From the cell containing the given text, extract its center point as (x, y) coordinate. 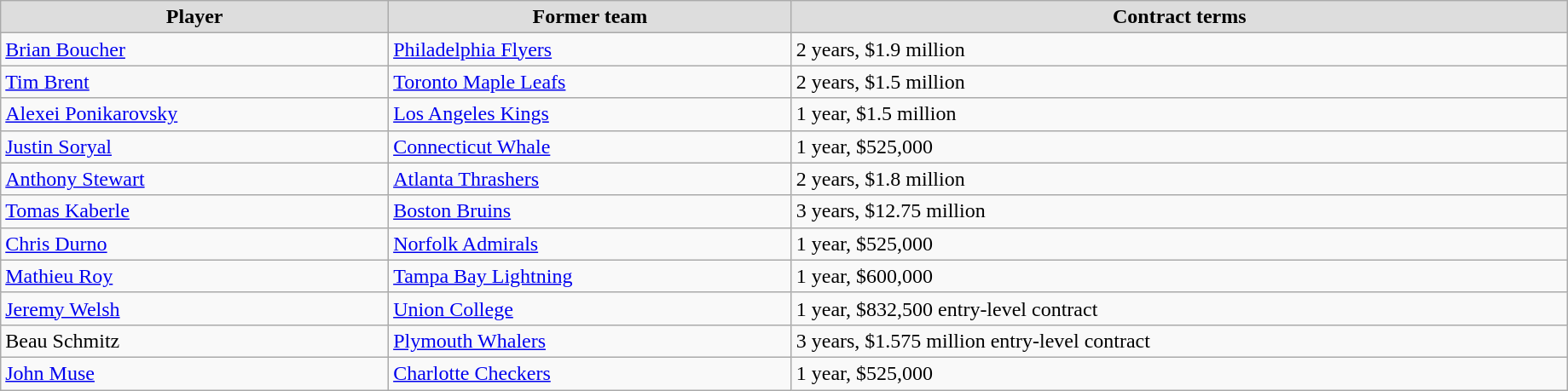
Charlotte Checkers (590, 373)
Los Angeles Kings (590, 114)
Mathieu Roy (194, 276)
1 year, $832,500 entry-level contract (1179, 308)
Contract terms (1179, 17)
Boston Bruins (590, 211)
Atlanta Thrashers (590, 179)
Toronto Maple Leafs (590, 82)
Beau Schmitz (194, 341)
Justin Soryal (194, 147)
3 years, $1.575 million entry-level contract (1179, 341)
Tomas Kaberle (194, 211)
Player (194, 17)
Chris Durno (194, 244)
2 years, $1.9 million (1179, 49)
2 years, $1.5 million (1179, 82)
Union College (590, 308)
2 years, $1.8 million (1179, 179)
1 year, $1.5 million (1179, 114)
Norfolk Admirals (590, 244)
3 years, $12.75 million (1179, 211)
Jeremy Welsh (194, 308)
Former team (590, 17)
Brian Boucher (194, 49)
John Muse (194, 373)
Connecticut Whale (590, 147)
Tampa Bay Lightning (590, 276)
Alexei Ponikarovsky (194, 114)
1 year, $600,000 (1179, 276)
Tim Brent (194, 82)
Anthony Stewart (194, 179)
Plymouth Whalers (590, 341)
Philadelphia Flyers (590, 49)
